Provide the [X, Y] coordinate of the cell's center where the given text is located.  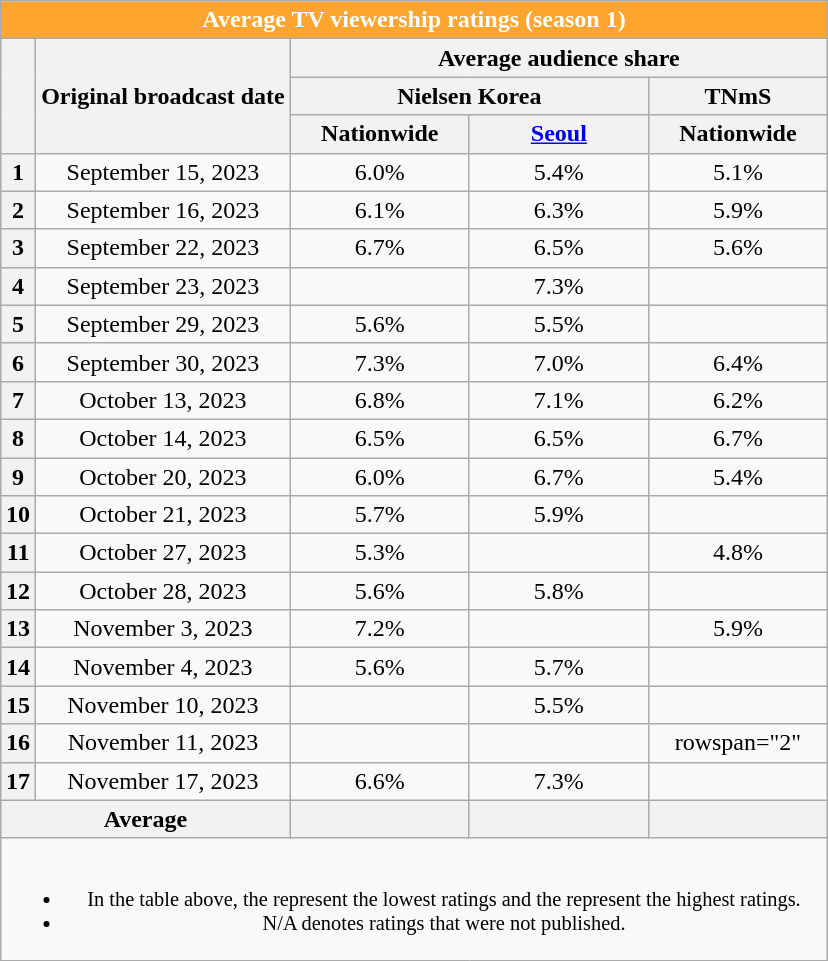
5.1% [738, 172]
3 [18, 248]
November 3, 2023 [164, 629]
6.8% [380, 400]
September 22, 2023 [164, 248]
5.3% [380, 553]
September 15, 2023 [164, 172]
November 4, 2023 [164, 667]
6.6% [380, 781]
6.4% [738, 362]
September 29, 2023 [164, 324]
10 [18, 515]
October 13, 2023 [164, 400]
7.2% [380, 629]
Average audience share [558, 58]
October 27, 2023 [164, 553]
7.0% [558, 362]
September 16, 2023 [164, 210]
September 30, 2023 [164, 362]
October 21, 2023 [164, 515]
14 [18, 667]
9 [18, 477]
2 [18, 210]
6.1% [380, 210]
13 [18, 629]
Original broadcast date [164, 96]
6.3% [558, 210]
rowspan="2" [738, 743]
7.1% [558, 400]
Average TV viewership ratings (season 1) [414, 20]
November 11, 2023 [164, 743]
TNmS [738, 96]
September 23, 2023 [164, 286]
6 [18, 362]
5.8% [558, 591]
5 [18, 324]
12 [18, 591]
November 17, 2023 [164, 781]
8 [18, 438]
4 [18, 286]
Seoul [558, 134]
Nielsen Korea [469, 96]
15 [18, 705]
October 20, 2023 [164, 477]
October 28, 2023 [164, 591]
1 [18, 172]
November 10, 2023 [164, 705]
17 [18, 781]
16 [18, 743]
October 14, 2023 [164, 438]
4.8% [738, 553]
Average [146, 819]
11 [18, 553]
In the table above, the represent the lowest ratings and the represent the highest ratings.N/A denotes ratings that were not published. [414, 899]
7 [18, 400]
6.2% [738, 400]
